Pinpoint the cell where the given text exists, returning its [x, y] midpoint coordinate. 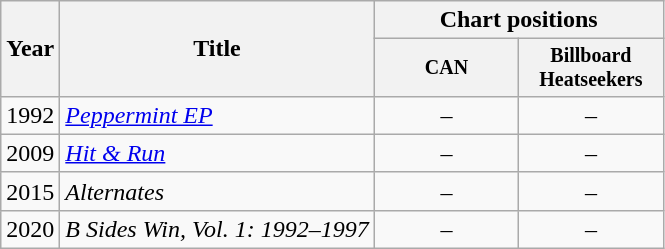
Year [30, 49]
Billboard Heatseekers [591, 68]
Hit & Run [217, 153]
B Sides Win, Vol. 1: 1992–1997 [217, 229]
1992 [30, 115]
2020 [30, 229]
Title [217, 49]
2015 [30, 191]
Alternates [217, 191]
Peppermint EP [217, 115]
CAN [446, 68]
Chart positions [518, 20]
2009 [30, 153]
